Capture the cell that displays the provided text and extract its (x, y) central coordinate. 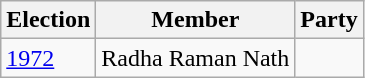
1972 (48, 58)
Election (48, 20)
Party (329, 20)
Member (196, 20)
Radha Raman Nath (196, 58)
